Output the [x, y] coordinate of the center of the cell containing the given text.  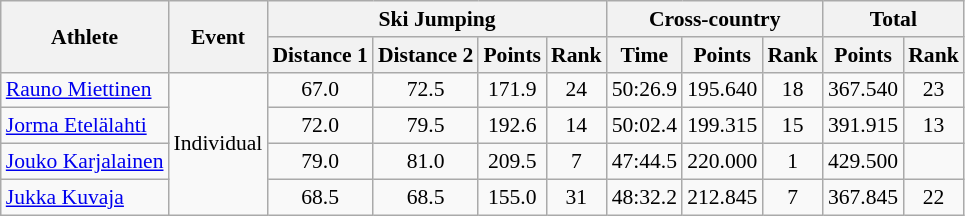
Distance 2 [426, 55]
24 [576, 90]
79.5 [426, 126]
50:02.4 [644, 126]
Distance 1 [320, 55]
22 [934, 197]
Event [218, 36]
367.845 [863, 197]
220.000 [722, 162]
Rauno Miettinen [85, 90]
Ski Jumping [436, 19]
67.0 [320, 90]
31 [576, 197]
72.0 [320, 126]
155.0 [512, 197]
Athlete [85, 36]
14 [576, 126]
Total [894, 19]
429.500 [863, 162]
48:32.2 [644, 197]
Individual [218, 143]
212.845 [722, 197]
50:26.9 [644, 90]
18 [792, 90]
199.315 [722, 126]
367.540 [863, 90]
171.9 [512, 90]
79.0 [320, 162]
195.640 [722, 90]
1 [792, 162]
72.5 [426, 90]
Jouko Karjalainen [85, 162]
13 [934, 126]
209.5 [512, 162]
47:44.5 [644, 162]
81.0 [426, 162]
23 [934, 90]
Time [644, 55]
192.6 [512, 126]
Jorma Etelälahti [85, 126]
Cross-country [715, 19]
Jukka Kuvaja [85, 197]
15 [792, 126]
391.915 [863, 126]
